Extract the (x, y) coordinate from the center of the cell holding the provided text.  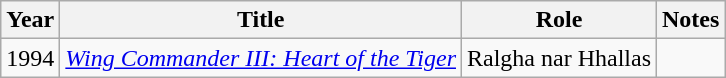
1994 (30, 58)
Year (30, 20)
Wing Commander III: Heart of the Tiger (261, 58)
Title (261, 20)
Notes (691, 20)
Role (560, 20)
Ralgha nar Hhallas (560, 58)
